Return [X, Y] of the center of cell containing provided text 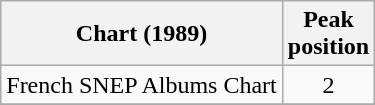
French SNEP Albums Chart [142, 85]
2 [328, 85]
Peakposition [328, 34]
Chart (1989) [142, 34]
